Return the (x, y) coordinate for the center point of the cell that contains the specified text.  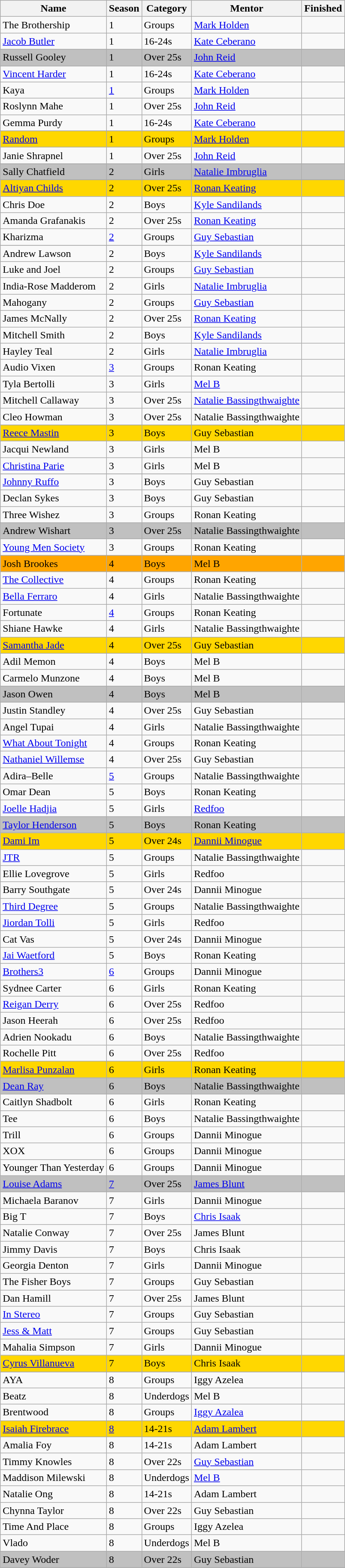
Sydnee Carter (54, 988)
Amanda Grafanakis (54, 221)
Adira–Belle (54, 776)
Bella Ferraro (54, 596)
Brothers3 (54, 971)
Louise Adams (54, 1184)
Davey Woder (54, 1559)
Taylor Henderson (54, 825)
Reece Mastin (54, 433)
Cat Vas (54, 939)
Chynna Taylor (54, 1510)
Joelle Hadjia (54, 808)
Rochelle Pitt (54, 1053)
Johnny Ruffo (54, 482)
Timmy Knowles (54, 1461)
Time And Place (54, 1527)
Finished (323, 9)
Dean Ray (54, 1086)
Name (54, 9)
Jason Owen (54, 694)
Isaiah Firebrace (54, 1429)
Mitchell Smith (54, 335)
Kaya (54, 90)
Andrew Wishart (54, 531)
Iggy Azalea (246, 1412)
Cleo Howman (54, 416)
Third Degree (54, 906)
Jason Heerah (54, 1021)
Janie Shrapnel (54, 155)
Altiyan Childs (54, 188)
Mahogany (54, 302)
Younger Than Yesterday (54, 1167)
Kharizma (54, 237)
Caitlyn Shadbolt (54, 1102)
Adil Memon (54, 661)
Vlado (54, 1543)
Hayley Teal (54, 351)
Omar Dean (54, 792)
Jai Waetford (54, 955)
Big T (54, 1216)
Maddison Milewski (54, 1478)
Samantha Jade (54, 645)
Adrien Nookadu (54, 1037)
Justin Standley (54, 710)
Josh Brookes (54, 564)
Tee (54, 1119)
Jacob Butler (54, 41)
Jiordan Tolli (54, 923)
JTR (54, 857)
Beatz (54, 1396)
Vincent Harder (54, 74)
Andrew Lawson (54, 253)
What About Tonight (54, 743)
Tyla Bertolli (54, 384)
Georgia Denton (54, 1266)
James McNally (54, 319)
The Collective (54, 580)
Dan Hamill (54, 1298)
The Fisher Boys (54, 1282)
Angel Tupai (54, 727)
Barry Southgate (54, 890)
AYA (54, 1380)
Chris Doe (54, 205)
Roslynn Mahe (54, 106)
Jimmy Davis (54, 1249)
Category (166, 9)
Trill (54, 1135)
In Stereo (54, 1315)
Jess & Matt (54, 1331)
The Brothership (54, 25)
Declan Sykes (54, 498)
India-Rose Madderom (54, 286)
Fortunate (54, 612)
Mitchell Callaway (54, 400)
Luke and Joel (54, 270)
Young Men Society (54, 547)
Ellie Lovegrove (54, 874)
Marlisa Punzalan (54, 1070)
Reigan Derry (54, 1004)
Amalia Foy (54, 1445)
Three Wishez (54, 515)
Dami Im (54, 841)
Audio Vixen (54, 368)
Natalie Ong (54, 1494)
Mahalia Simpson (54, 1347)
Random (54, 139)
Mentor (246, 9)
Cyrus Villanueva (54, 1363)
Brentwood (54, 1412)
XOX (54, 1151)
Shiane Hawke (54, 629)
Russell Gooley (54, 57)
Sally Chatfield (54, 172)
Season (124, 9)
Carmelo Munzone (54, 678)
Michaela Baranov (54, 1200)
Jacqui Newland (54, 449)
Natalie Conway (54, 1233)
Nathaniel Willemse (54, 760)
Christina Parie (54, 465)
Gemma Purdy (54, 123)
